Determine the [X, Y] coordinate at the center of the cell enclosing the given text.  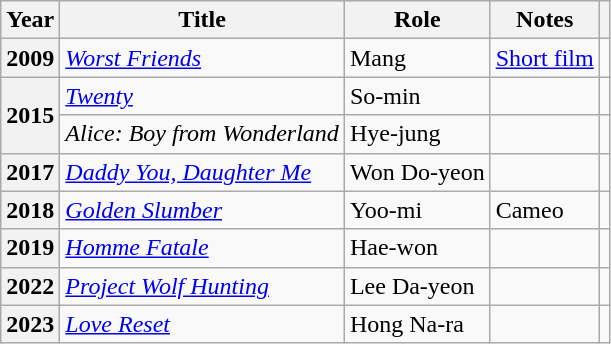
2015 [30, 115]
Hae-won [417, 248]
Hye-jung [417, 134]
Project Wolf Hunting [202, 286]
2019 [30, 248]
Cameo [544, 210]
Notes [544, 20]
2023 [30, 324]
Hong Na-ra [417, 324]
Mang [417, 58]
2009 [30, 58]
Won Do-yeon [417, 172]
Role [417, 20]
Twenty [202, 96]
Lee Da-yeon [417, 286]
Yoo-mi [417, 210]
Worst Friends [202, 58]
Alice: Boy from Wonderland [202, 134]
Love Reset [202, 324]
So-min [417, 96]
2018 [30, 210]
Homme Fatale [202, 248]
2017 [30, 172]
Title [202, 20]
Short film [544, 58]
2022 [30, 286]
Daddy You, Daughter Me [202, 172]
Golden Slumber [202, 210]
Year [30, 20]
